Find where the given text appears and provide that cell's center as (X, Y) coordinate. 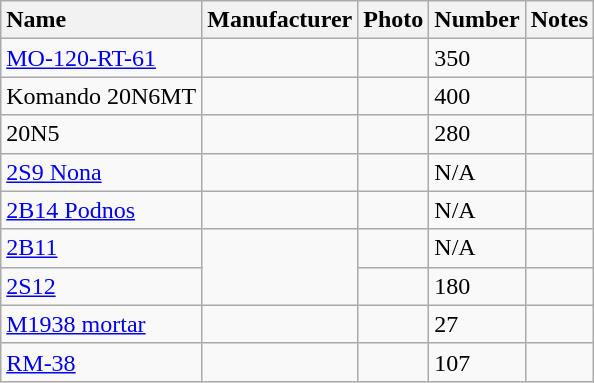
280 (477, 134)
400 (477, 96)
2S9 Nona (102, 172)
Number (477, 20)
2B11 (102, 248)
2S12 (102, 286)
20N5 (102, 134)
Komando 20N6MT (102, 96)
350 (477, 58)
M1938 mortar (102, 324)
180 (477, 286)
Manufacturer (280, 20)
Name (102, 20)
Photo (394, 20)
MO-120-RT-61 (102, 58)
2B14 Podnos (102, 210)
Notes (559, 20)
RM-38 (102, 362)
27 (477, 324)
107 (477, 362)
